From the cell containing the given text, extract its center point as [x, y] coordinate. 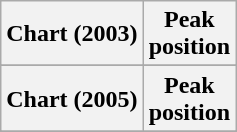
Chart (2003) [72, 34]
Chart (2005) [72, 98]
